Extract the (x, y) coordinate from the center of the cell holding the provided text.  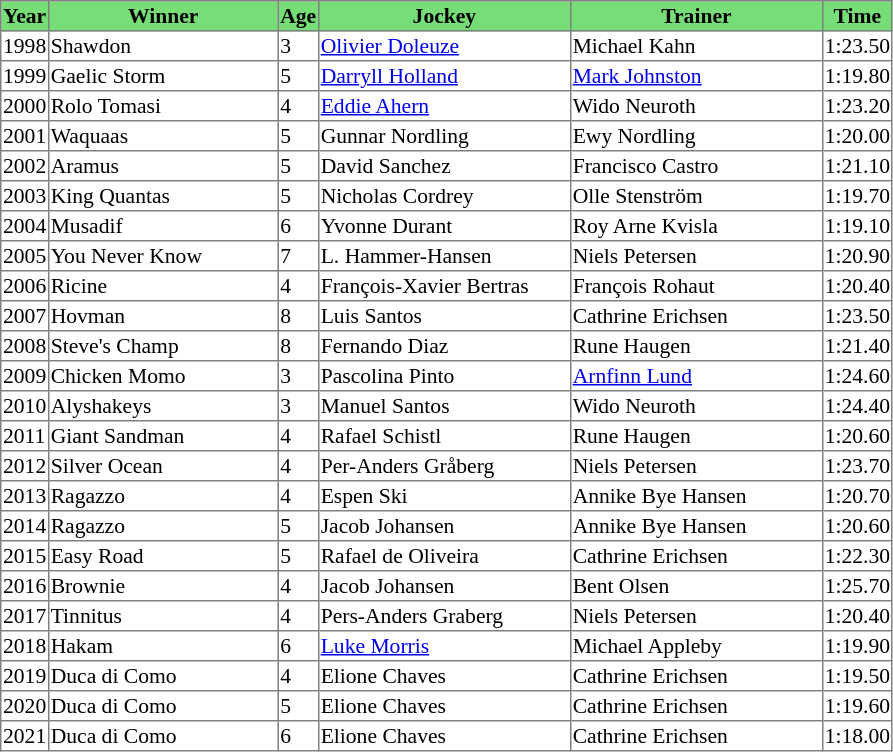
2019 (25, 676)
David Sanchez (444, 166)
2020 (25, 706)
1999 (25, 76)
2005 (25, 256)
Hakam (163, 646)
Aramus (163, 166)
Gunnar Nordling (444, 136)
Bent Olsen (696, 586)
Jockey (444, 16)
2004 (25, 226)
1:24.60 (857, 376)
2010 (25, 406)
1:24.40 (857, 406)
Tinnitus (163, 616)
Per-Anders Gråberg (444, 466)
Waquaas (163, 136)
1:20.70 (857, 496)
2011 (25, 436)
2001 (25, 136)
Luke Morris (444, 646)
1:19.90 (857, 646)
Olivier Doleuze (444, 46)
Arnfinn Lund (696, 376)
2008 (25, 346)
1:20.00 (857, 136)
Alyshakeys (163, 406)
2013 (25, 496)
1:19.80 (857, 76)
Silver Ocean (163, 466)
1:22.30 (857, 556)
Espen Ski (444, 496)
Hovman (163, 316)
1:19.60 (857, 706)
Olle Stenström (696, 196)
2000 (25, 106)
1:21.10 (857, 166)
1:23.20 (857, 106)
2012 (25, 466)
2017 (25, 616)
Giant Sandman (163, 436)
Michael Kahn (696, 46)
2002 (25, 166)
2015 (25, 556)
Ricine (163, 286)
2006 (25, 286)
2018 (25, 646)
Eddie Ahern (444, 106)
Fernando Diaz (444, 346)
Mark Johnston (696, 76)
Ewy Nordling (696, 136)
1:21.40 (857, 346)
Michael Appleby (696, 646)
2014 (25, 526)
1998 (25, 46)
Luis Santos (444, 316)
Rolo Tomasi (163, 106)
You Never Know (163, 256)
1:23.70 (857, 466)
2009 (25, 376)
2016 (25, 586)
Shawdon (163, 46)
1:20.90 (857, 256)
2021 (25, 736)
Manuel Santos (444, 406)
1:25.70 (857, 586)
François Rohaut (696, 286)
King Quantas (163, 196)
Winner (163, 16)
Trainer (696, 16)
Time (857, 16)
1:19.50 (857, 676)
1:19.10 (857, 226)
2003 (25, 196)
Francisco Castro (696, 166)
Gaelic Storm (163, 76)
Roy Arne Kvisla (696, 226)
Musadif (163, 226)
Yvonne Durant (444, 226)
1:19.70 (857, 196)
Rafael de Oliveira (444, 556)
Year (25, 16)
Easy Road (163, 556)
Brownie (163, 586)
Age (298, 16)
1:18.00 (857, 736)
2007 (25, 316)
Steve's Champ (163, 346)
Nicholas Cordrey (444, 196)
Rafael Schistl (444, 436)
Pers-Anders Graberg (444, 616)
7 (298, 256)
L. Hammer-Hansen (444, 256)
Chicken Momo (163, 376)
François-Xavier Bertras (444, 286)
Pascolina Pinto (444, 376)
Darryll Holland (444, 76)
